Locate the cell with the specified text and output its [x, y] center coordinate. 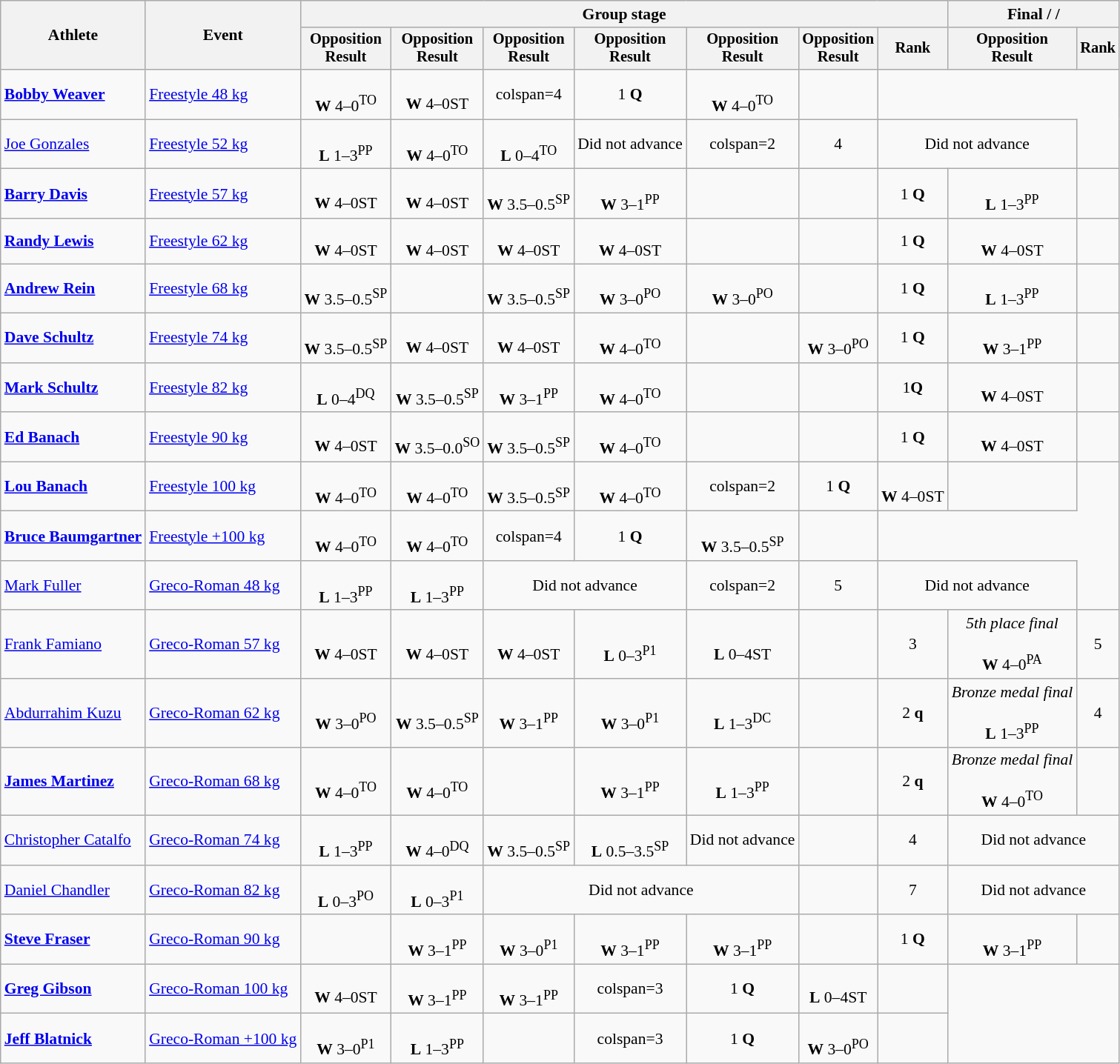
W 3.5–0.0SO [437, 437]
3 [913, 645]
Jeff Blatnick [73, 1039]
5th place finalW 4–0PA [1013, 645]
Frank Famiano [73, 645]
L 1–3DC [743, 713]
Greg Gibson [73, 988]
L 0–4TO [528, 144]
Freestyle 62 kg [222, 242]
Final / / [1033, 14]
Barry Davis [73, 194]
Bobby Weaver [73, 95]
Freestyle +100 kg [222, 536]
Randy Lewis [73, 242]
Mark Fuller [73, 585]
7 [913, 891]
W 4–0DQ [437, 840]
Bronze medal finalW 4–0TO [1013, 781]
L 0–3PO [345, 891]
Freestyle 90 kg [222, 437]
L 0–4DQ [345, 388]
Athlete [73, 36]
Greco-Roman 57 kg [222, 645]
Freestyle 48 kg [222, 95]
Greco-Roman +100 kg [222, 1039]
L 0.5–3.5SP [630, 840]
Group stage [624, 14]
Abdurrahim Kuzu [73, 713]
Andrew Rein [73, 289]
Bronze medal finalL 1–3PP [1013, 713]
Ed Banach [73, 437]
Dave Schultz [73, 338]
James Martinez [73, 781]
Greco-Roman 74 kg [222, 840]
Freestyle 82 kg [222, 388]
Greco-Roman 48 kg [222, 585]
1Q [913, 388]
Event [222, 36]
Bruce Baumgartner [73, 536]
Daniel Chandler [73, 891]
Greco-Roman 100 kg [222, 988]
Freestyle 68 kg [222, 289]
Mark Schultz [73, 388]
Freestyle 74 kg [222, 338]
Freestyle 52 kg [222, 144]
Greco-Roman 62 kg [222, 713]
Steve Fraser [73, 940]
Lou Banach [73, 486]
Greco-Roman 90 kg [222, 940]
Freestyle 57 kg [222, 194]
Freestyle 100 kg [222, 486]
Greco-Roman 82 kg [222, 891]
Christopher Catalfo [73, 840]
Joe Gonzales [73, 144]
Greco-Roman 68 kg [222, 781]
